Determine the [x, y] coordinate at the center of the cell enclosing the given text.  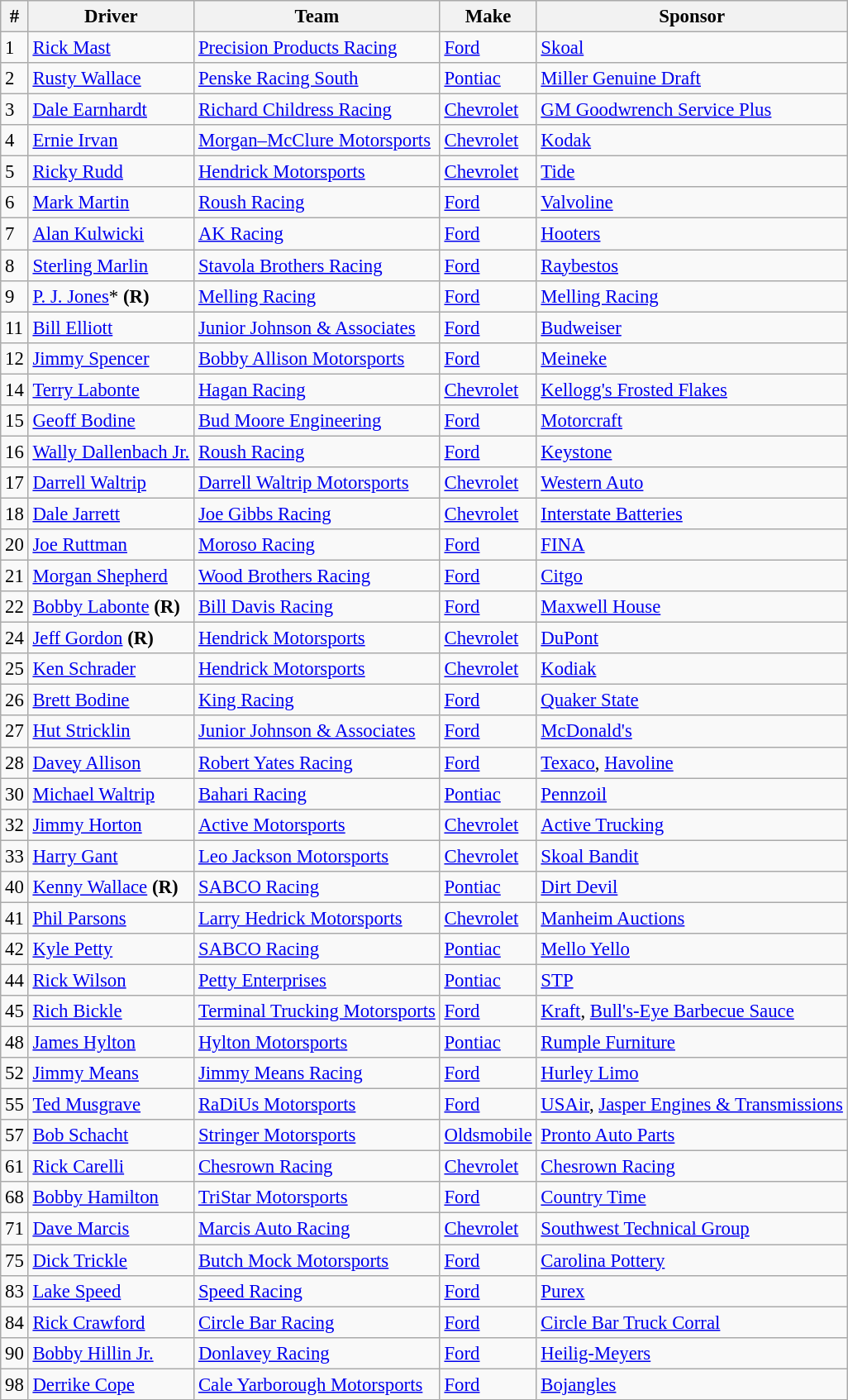
Rumple Furniture [692, 1043]
# [15, 17]
Kodak [692, 141]
James Hylton [111, 1043]
Moroso Racing [317, 545]
Precision Products Racing [317, 48]
52 [15, 1073]
Hylton Motorsports [317, 1043]
Jimmy Means Racing [317, 1073]
Pronto Auto Parts [692, 1135]
Pennzoil [692, 794]
Brett Bodine [111, 700]
2 [15, 79]
P. J. Jones* (R) [111, 296]
Rich Bickle [111, 1011]
28 [15, 762]
40 [15, 887]
Raybestos [692, 265]
Bobby Hillin Jr. [111, 1353]
FINA [692, 545]
25 [15, 669]
AK Racing [317, 234]
45 [15, 1011]
Bobby Hamilton [111, 1198]
22 [15, 607]
84 [15, 1322]
Larry Hedrick Motorsports [317, 918]
Rusty Wallace [111, 79]
Speed Racing [317, 1291]
Manheim Auctions [692, 918]
Kenny Wallace (R) [111, 887]
Western Auto [692, 483]
Sponsor [692, 17]
Stringer Motorsports [317, 1135]
Rick Mast [111, 48]
Hut Stricklin [111, 732]
TriStar Motorsports [317, 1198]
71 [15, 1229]
Phil Parsons [111, 918]
14 [15, 389]
Bill Elliott [111, 327]
Ken Schrader [111, 669]
16 [15, 452]
32 [15, 824]
9 [15, 296]
Circle Bar Truck Corral [692, 1322]
Joe Gibbs Racing [317, 514]
Leo Jackson Motorsports [317, 856]
Oldsmobile [488, 1135]
Terminal Trucking Motorsports [317, 1011]
Dale Earnhardt [111, 110]
Davey Allison [111, 762]
Morgan–McClure Motorsports [317, 141]
Valvoline [692, 203]
Circle Bar Racing [317, 1322]
Richard Childress Racing [317, 110]
Kraft, Bull's-Eye Barbecue Sauce [692, 1011]
4 [15, 141]
6 [15, 203]
Southwest Technical Group [692, 1229]
17 [15, 483]
Skoal Bandit [692, 856]
Alan Kulwicki [111, 234]
55 [15, 1105]
Michael Waltrip [111, 794]
Interstate Batteries [692, 514]
90 [15, 1353]
Jimmy Spencer [111, 358]
3 [15, 110]
Miller Genuine Draft [692, 79]
Maxwell House [692, 607]
Quaker State [692, 700]
Citgo [692, 576]
Geoff Bodine [111, 421]
11 [15, 327]
21 [15, 576]
98 [15, 1384]
83 [15, 1291]
61 [15, 1167]
RaDiUs Motorsports [317, 1105]
7 [15, 234]
Derrike Cope [111, 1384]
Wally Dallenbach Jr. [111, 452]
McDonald's [692, 732]
Purex [692, 1291]
Rick Wilson [111, 980]
Kodiak [692, 669]
Team [317, 17]
STP [692, 980]
Active Motorsports [317, 824]
King Racing [317, 700]
Bojangles [692, 1384]
Dirt Devil [692, 887]
Wood Brothers Racing [317, 576]
57 [15, 1135]
Tide [692, 172]
Keystone [692, 452]
Texaco, Havoline [692, 762]
Robert Yates Racing [317, 762]
68 [15, 1198]
24 [15, 638]
18 [15, 514]
Cale Yarborough Motorsports [317, 1384]
Joe Ruttman [111, 545]
DuPont [692, 638]
Harry Gant [111, 856]
Jeff Gordon (R) [111, 638]
Active Trucking [692, 824]
Jimmy Horton [111, 824]
5 [15, 172]
Mello Yello [692, 949]
Mark Martin [111, 203]
Dale Jarrett [111, 514]
Ted Musgrave [111, 1105]
USAir, Jasper Engines & Transmissions [692, 1105]
Butch Mock Motorsports [317, 1260]
Terry Labonte [111, 389]
1 [15, 48]
Kellogg's Frosted Flakes [692, 389]
Meineke [692, 358]
75 [15, 1260]
Skoal [692, 48]
Penske Racing South [317, 79]
Driver [111, 17]
Ernie Irvan [111, 141]
Darrell Waltrip [111, 483]
42 [15, 949]
Motorcraft [692, 421]
26 [15, 700]
Rick Carelli [111, 1167]
Kyle Petty [111, 949]
GM Goodwrench Service Plus [692, 110]
Make [488, 17]
12 [15, 358]
Country Time [692, 1198]
Dave Marcis [111, 1229]
44 [15, 980]
Sterling Marlin [111, 265]
Bobby Allison Motorsports [317, 358]
Hurley Limo [692, 1073]
20 [15, 545]
8 [15, 265]
Marcis Auto Racing [317, 1229]
41 [15, 918]
Hagan Racing [317, 389]
Budweiser [692, 327]
Dick Trickle [111, 1260]
Heilig-Meyers [692, 1353]
Bahari Racing [317, 794]
Lake Speed [111, 1291]
Petty Enterprises [317, 980]
Jimmy Means [111, 1073]
33 [15, 856]
Bobby Labonte (R) [111, 607]
Donlavey Racing [317, 1353]
15 [15, 421]
Bob Schacht [111, 1135]
Ricky Rudd [111, 172]
Hooters [692, 234]
Bill Davis Racing [317, 607]
Rick Crawford [111, 1322]
Bud Moore Engineering [317, 421]
48 [15, 1043]
Morgan Shepherd [111, 576]
Darrell Waltrip Motorsports [317, 483]
Carolina Pottery [692, 1260]
30 [15, 794]
27 [15, 732]
Stavola Brothers Racing [317, 265]
